Determine the [x, y] coordinate at the center of the cell enclosing the given text.  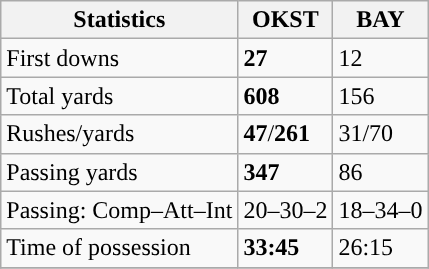
OKST [286, 20]
20–30–2 [286, 210]
Passing yards [120, 172]
86 [380, 172]
608 [286, 96]
26:15 [380, 248]
12 [380, 58]
Total yards [120, 96]
First downs [120, 58]
156 [380, 96]
31/70 [380, 134]
47/261 [286, 134]
347 [286, 172]
27 [286, 58]
33:45 [286, 248]
Statistics [120, 20]
Rushes/yards [120, 134]
BAY [380, 20]
18–34–0 [380, 210]
Time of possession [120, 248]
Passing: Comp–Att–Int [120, 210]
